Pinpoint the cell where the given text exists, returning its (x, y) midpoint coordinate. 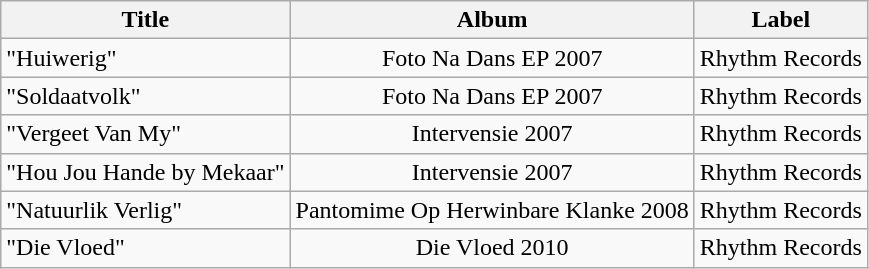
"Huiwerig" (146, 58)
"Die Vloed" (146, 248)
"Hou Jou Hande by Mekaar" (146, 172)
Label (780, 20)
"Vergeet Van My" (146, 134)
"Natuurlik Verlig" (146, 210)
Title (146, 20)
"Soldaatvolk" (146, 96)
Album (492, 20)
Pantomime Op Herwinbare Klanke 2008 (492, 210)
Die Vloed 2010 (492, 248)
